Pinpoint the cell where the given text exists, returning its [X, Y] midpoint coordinate. 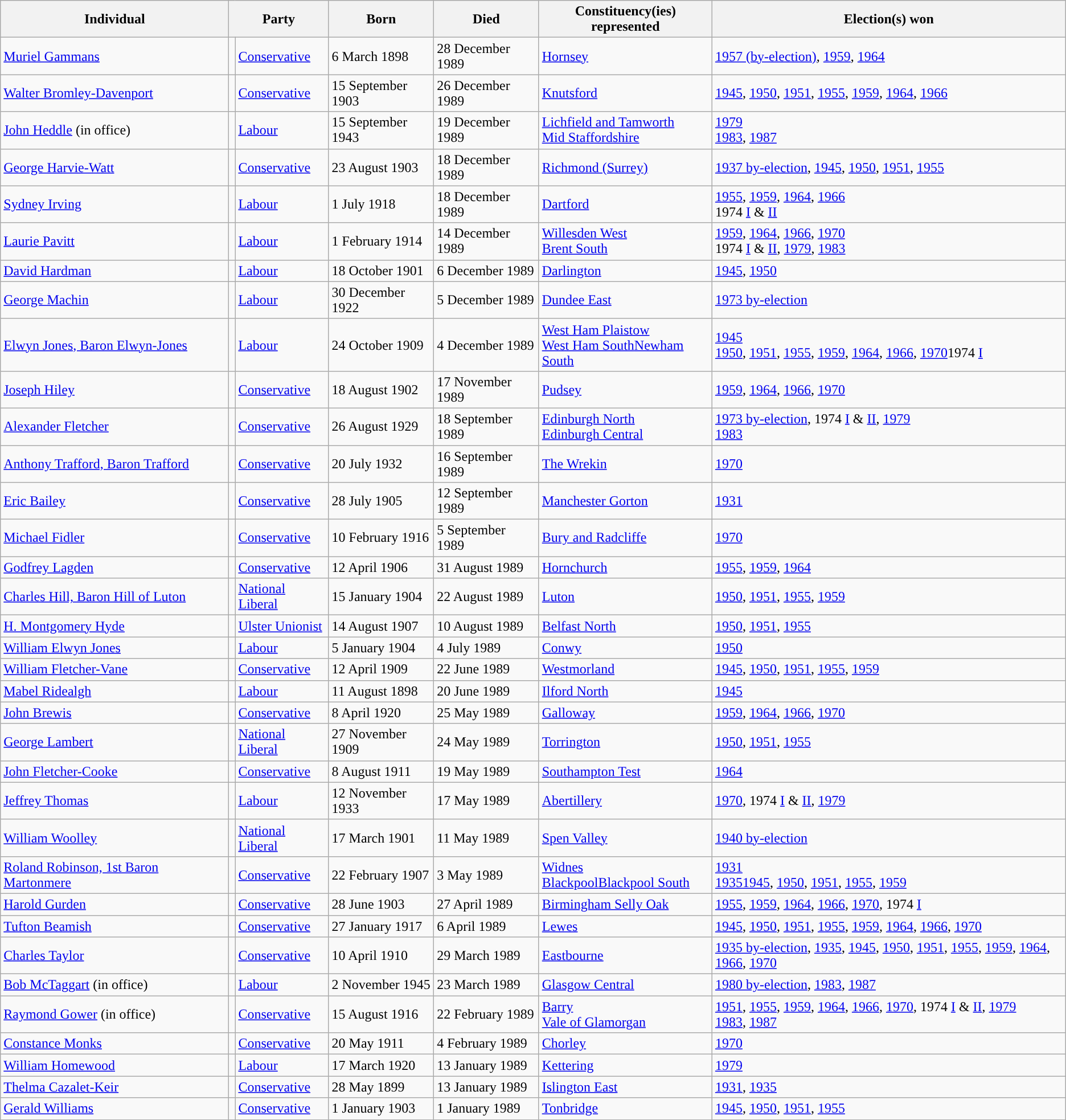
WidnesBlackpoolBlackpool South [625, 875]
22 February 1907 [382, 875]
Tonbridge [625, 1109]
29 March 1989 [486, 956]
1935 by-election, 1935, 1945, 1950, 1951, 1955, 1959, 1964, 1966, 1970 [888, 956]
Islington East [625, 1087]
Birmingham Selly Oak [625, 904]
11 May 1989 [486, 837]
Individual [115, 19]
1955, 1959, 1964, 19661974 I & II [888, 204]
William Homewood [115, 1065]
Party [279, 19]
6 April 1989 [486, 926]
6 December 1989 [486, 271]
Abertillery [625, 801]
1970, 1974 I & II, 1979 [888, 801]
Luton [625, 597]
Sydney Irving [115, 204]
18 September 1989 [486, 426]
Kettering [625, 1065]
George Machin [115, 300]
Bob McTaggart (in office) [115, 985]
Southampton Test [625, 771]
27 January 1917 [382, 926]
Lichfield and TamworthMid Staffordshire [625, 130]
22 February 1989 [486, 1014]
15 September 1903 [382, 93]
24 May 1989 [486, 742]
The Wrekin [625, 464]
18 October 1901 [382, 271]
19 May 1989 [486, 771]
17 November 1989 [486, 390]
1955, 1959, 1964, 1966, 1970, 1974 I [888, 904]
23 March 1989 [486, 985]
22 June 1989 [486, 669]
28 May 1899 [382, 1087]
19451950, 1951, 1955, 1959, 1964, 1966, 19701974 I [888, 345]
1950 [888, 648]
4 February 1989 [486, 1044]
1979 [888, 1065]
1945, 1950 [888, 271]
193119351945, 1950, 1951, 1955, 1959 [888, 875]
Lewes [625, 926]
23 August 1903 [382, 167]
3 May 1989 [486, 875]
Spen Valley [625, 837]
Election(s) won [888, 19]
6 March 1898 [382, 56]
26 December 1989 [486, 93]
31 August 1989 [486, 567]
17 March 1901 [382, 837]
Michael Fidler [115, 538]
8 August 1911 [382, 771]
Edinburgh NorthEdinburgh Central [625, 426]
John Fletcher-Cooke [115, 771]
Charles Taylor [115, 956]
27 April 1989 [486, 904]
18 August 1902 [382, 390]
15 August 1916 [382, 1014]
Mabel Ridealgh [115, 691]
Godfrey Lagden [115, 567]
Joseph Hiley [115, 390]
12 April 1906 [382, 567]
17 May 1989 [486, 801]
10 August 1989 [486, 626]
1950, 1951, 1955, 1959 [888, 597]
Willesden WestBrent South [625, 242]
4 July 1989 [486, 648]
12 September 1989 [486, 501]
1973 by-election [888, 300]
Charles Hill, Baron Hill of Luton [115, 597]
William Fletcher-Vane [115, 669]
Richmond (Surrey) [625, 167]
1 January 1989 [486, 1109]
27 November 1909 [382, 742]
Gerald Williams [115, 1109]
Laurie Pavitt [115, 242]
4 December 1989 [486, 345]
1 July 1918 [382, 204]
Elwyn Jones, Baron Elwyn-Jones [115, 345]
Roland Robinson, 1st Baron Martonmere [115, 875]
1964 [888, 771]
14 December 1989 [486, 242]
Thelma Cazalet-Keir [115, 1087]
1 February 1914 [382, 242]
20 July 1932 [382, 464]
19 December 1989 [486, 130]
BarryVale of Glamorgan [625, 1014]
1955, 1959, 1964 [888, 567]
1945 [888, 691]
George Lambert [115, 742]
5 September 1989 [486, 538]
Alexander Fletcher [115, 426]
Muriel Gammans [115, 56]
Glasgow Central [625, 985]
Westmorland [625, 669]
Born [382, 19]
15 September 1943 [382, 130]
10 February 1916 [382, 538]
Raymond Gower (in office) [115, 1014]
Dundee East [625, 300]
10 April 1910 [382, 956]
John Brewis [115, 713]
1931, 1935 [888, 1087]
Knutsford [625, 93]
5 January 1904 [382, 648]
2 November 1945 [382, 985]
Ilford North [625, 691]
16 September 1989 [486, 464]
Anthony Trafford, Baron Trafford [115, 464]
1957 (by-election), 1959, 1964 [888, 56]
Pudsey [625, 390]
Conwy [625, 648]
1945, 1950, 1951, 1955, 1959, 1964, 1966 [888, 93]
Dartford [625, 204]
14 August 1907 [382, 626]
5 December 1989 [486, 300]
1945, 1950, 1951, 1955, 1959, 1964, 1966, 1970 [888, 926]
15 January 1904 [382, 597]
28 June 1903 [382, 904]
Belfast North [625, 626]
30 December 1922 [382, 300]
George Harvie-Watt [115, 167]
1945, 1950, 1951, 1955, 1959 [888, 669]
Galloway [625, 713]
28 December 1989 [486, 56]
Died [486, 19]
William Woolley [115, 837]
20 June 1989 [486, 691]
Constance Monks [115, 1044]
25 May 1989 [486, 713]
Torrington [625, 742]
1940 by-election [888, 837]
Walter Bromley-Davenport [115, 93]
24 October 1909 [382, 345]
John Heddle (in office) [115, 130]
11 August 1898 [382, 691]
28 July 1905 [382, 501]
1931 [888, 501]
19791983, 1987 [888, 130]
22 August 1989 [486, 597]
1937 by-election, 1945, 1950, 1951, 1955 [888, 167]
12 April 1909 [382, 669]
1 January 1903 [382, 1109]
8 April 1920 [382, 713]
Chorley [625, 1044]
Darlington [625, 271]
20 May 1911 [382, 1044]
West Ham PlaistowWest Ham SouthNewham South [625, 345]
Hornsey [625, 56]
Eastbourne [625, 956]
Constituency(ies) represented [625, 19]
1973 by-election, 1974 I & II, 19791983 [888, 426]
Harold Gurden [115, 904]
Ulster Unionist [282, 626]
1945, 1950, 1951, 1955 [888, 1109]
William Elwyn Jones [115, 648]
Bury and Radcliffe [625, 538]
26 August 1929 [382, 426]
Manchester Gorton [625, 501]
1980 by-election, 1983, 1987 [888, 985]
Jeffrey Thomas [115, 801]
H. Montgomery Hyde [115, 626]
1951, 1955, 1959, 1964, 1966, 1970, 1974 I & II, 19791983, 1987 [888, 1014]
David Hardman [115, 271]
Eric Bailey [115, 501]
1959, 1964, 1966, 19701974 I & II, 1979, 1983 [888, 242]
Hornchurch [625, 567]
17 March 1920 [382, 1065]
Tufton Beamish [115, 926]
12 November 1933 [382, 801]
